Return [X, Y] of the center of cell containing provided text 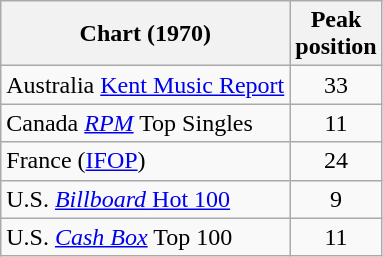
33 [336, 85]
France (IFOP) [146, 161]
Peakposition [336, 34]
Australia Kent Music Report [146, 85]
Chart (1970) [146, 34]
U.S. Cash Box Top 100 [146, 237]
Canada RPM Top Singles [146, 123]
9 [336, 199]
24 [336, 161]
U.S. Billboard Hot 100 [146, 199]
